Search for the cell housing the specified text and yield its [X, Y] center coordinate. 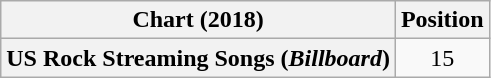
US Rock Streaming Songs (Billboard) [198, 58]
Position [442, 20]
Chart (2018) [198, 20]
15 [442, 58]
